Scan for the cell matching the given text and deliver its [X, Y] coordinate at center. 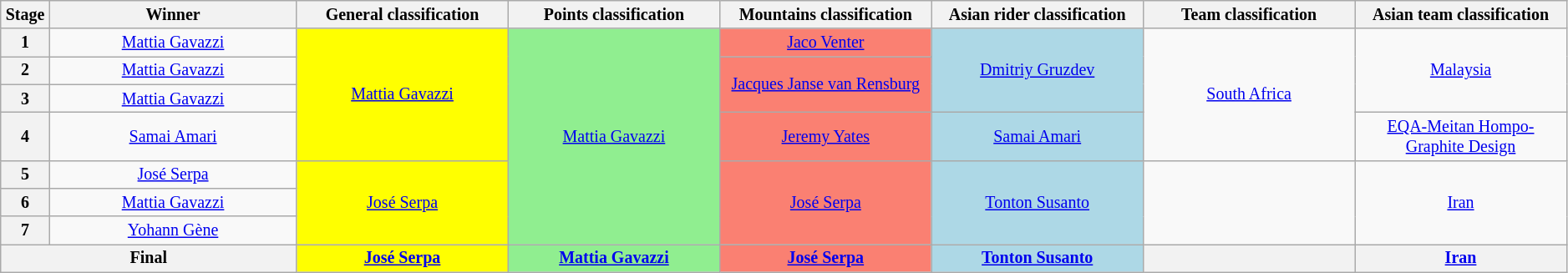
South Africa [1248, 95]
General classification [403, 15]
Jeremy Yates [825, 137]
Winner [173, 15]
Points classification [613, 15]
EQA-Meitan Hompo-Graphite Design [1460, 137]
6 [25, 202]
Asian team classification [1460, 15]
Yohann Gène [173, 230]
2 [25, 70]
Stage [25, 15]
Jaco Venter [825, 43]
3 [25, 99]
Asian rider classification [1038, 15]
7 [25, 230]
Final [149, 259]
Team classification [1248, 15]
Malaysia [1460, 71]
5 [25, 174]
Mountains classification [825, 15]
1 [25, 43]
Dmitriy Gruzdev [1038, 71]
Jacques Janse van Rensburg [825, 85]
4 [25, 137]
